Extract the [x, y] coordinate from the center of the cell holding the provided text.  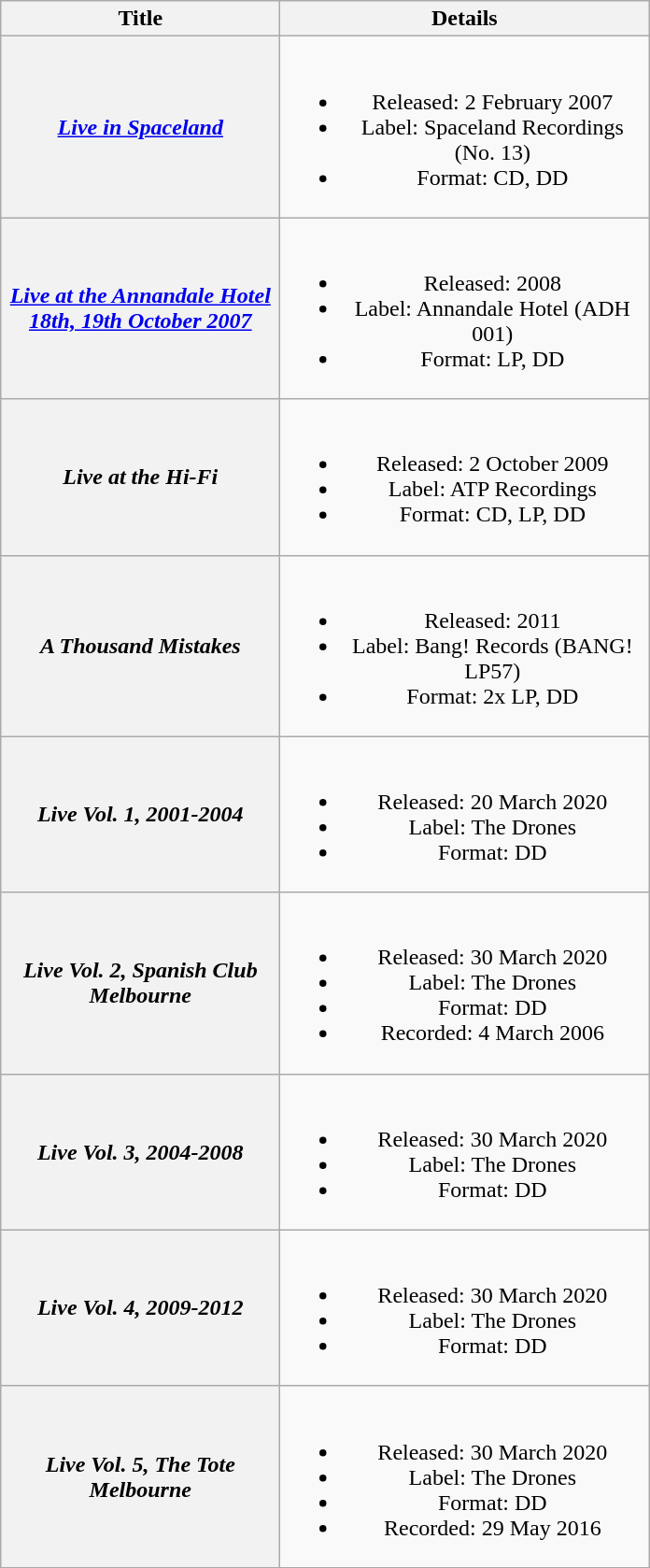
Live Vol. 2, Spanish Club Melbourne [140, 983]
Released: 2011Label: Bang! Records (BANG! LP57)Format: 2x LP, DD [465, 646]
Live Vol. 3, 2004-2008 [140, 1151]
Details [465, 19]
Released: 30 March 2020Label: The DronesFormat: DDRecorded: 29 May 2016 [465, 1476]
Released: 2 February 2007Label: Spaceland Recordings (No. 13)Format: CD, DD [465, 127]
Released: 2 October 2009Label: ATP RecordingsFormat: CD, LP, DD [465, 477]
Live at the Annandale Hotel 18th, 19th October 2007 [140, 308]
Live in Spaceland [140, 127]
Live Vol. 4, 2009-2012 [140, 1308]
Title [140, 19]
A Thousand Mistakes [140, 646]
Live at the Hi-Fi [140, 477]
Released: 30 March 2020Label: The DronesFormat: DDRecorded: 4 March 2006 [465, 983]
Live Vol. 5, The Tote Melbourne [140, 1476]
Released: 2008Label: Annandale Hotel (ADH 001)Format: LP, DD [465, 308]
Released: 20 March 2020Label: The DronesFormat: DD [465, 815]
Live Vol. 1, 2001-2004 [140, 815]
